Detect which cell encompasses the target text, then output its (x, y) center coordinate. 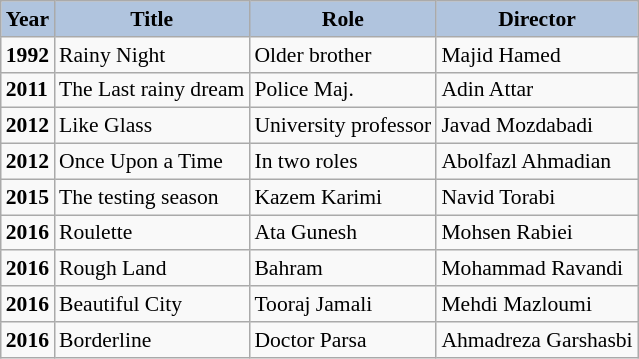
Abolfazl Ahmadian (536, 162)
2011 (28, 90)
Police Maj. (342, 90)
Rainy Night (152, 55)
Kazem Karimi (342, 197)
In two roles (342, 162)
Director (536, 19)
Like Glass (152, 126)
Mohsen Rabiei (536, 233)
Javad Mozdabadi (536, 126)
Tooraj Jamali (342, 304)
Borderline (152, 340)
Once Upon a Time (152, 162)
Adin Attar (536, 90)
University professor (342, 126)
1992 (28, 55)
Doctor Parsa (342, 340)
Bahram (342, 269)
Ata Gunesh (342, 233)
Ahmadreza Garshasbi (536, 340)
Mehdi Mazloumi (536, 304)
Beautiful City (152, 304)
The Last rainy dream (152, 90)
Majid Hamed (536, 55)
Year (28, 19)
Title (152, 19)
Mohammad Ravandi (536, 269)
The testing season (152, 197)
Rough Land (152, 269)
Role (342, 19)
Navid Torabi (536, 197)
2015 (28, 197)
Roulette (152, 233)
Older brother (342, 55)
